Search for the cell housing the specified text and yield its [x, y] center coordinate. 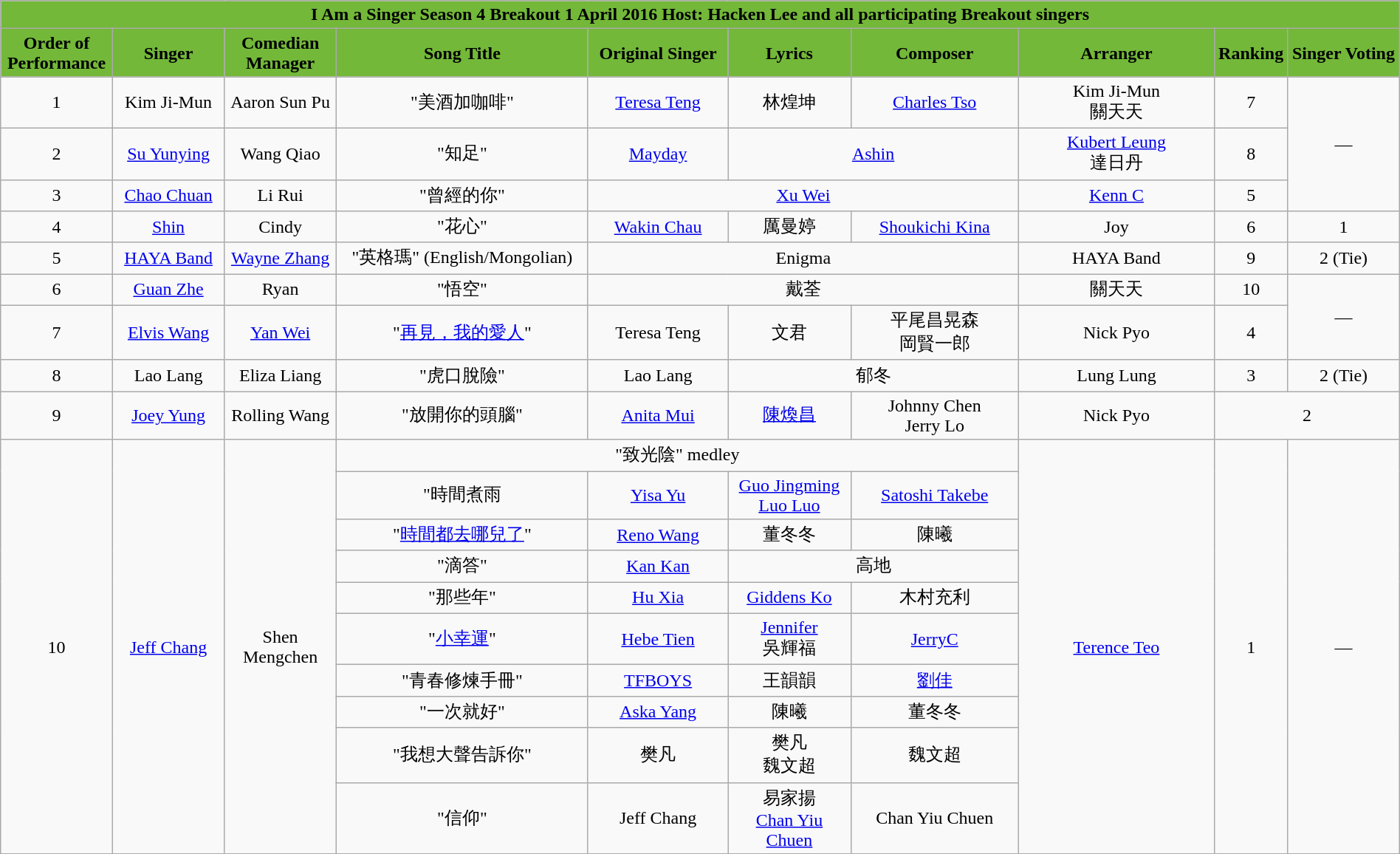
Enigma [803, 259]
Joy [1116, 228]
"我想大聲告訴你" [462, 755]
Guan Zhe [168, 290]
Wayne Zhang [281, 259]
Anita Mui [657, 415]
"花心" [462, 228]
Order of Performance [57, 53]
Terence Teo [1116, 647]
Wakin Chau [657, 228]
Ranking [1251, 53]
Satoshi Takebe [935, 495]
Elvis Wang [168, 332]
Rolling Wang [281, 415]
Hebe Tien [657, 639]
Shin [168, 228]
Aska Yang [657, 712]
Wang Qiao [281, 154]
"悟空" [462, 290]
郁冬 [874, 375]
Shoukichi Kina [935, 228]
"小幸運" [462, 639]
Kim Ji-Mun [168, 103]
樊凡 [657, 755]
"一次就好" [462, 712]
樊凡魏文超 [789, 755]
魏文超 [935, 755]
Composer [935, 53]
Kubert Leung達日丹 [1116, 154]
Yisa Yu [657, 495]
Lyrics [789, 53]
易家揚Chan Yiu Chuen [789, 819]
"曾經的你" [462, 195]
"虎口脫險" [462, 375]
Arranger [1116, 53]
Li Rui [281, 195]
Johnny ChenJerry Lo [935, 415]
"美酒加咖啡" [462, 103]
"英格瑪" (English/Mongolian) [462, 259]
高地 [874, 566]
I Am a Singer Season 4 Breakout 1 April 2016 Host: Hacken Lee and all participating Breakout singers [700, 15]
Lung Lung [1116, 375]
王韻韻 [789, 681]
Joey Yung [168, 415]
關天天 [1116, 290]
"時間煮雨 [462, 495]
Eliza Liang [281, 375]
Singer Voting [1344, 53]
林煌坤 [789, 103]
Original Singer [657, 53]
木村充利 [935, 598]
厲曼婷 [789, 228]
戴荃 [803, 290]
Ryan [281, 290]
"那些年" [462, 598]
"放開你的頭腦" [462, 415]
"滴答" [462, 566]
"再見，我的愛人" [462, 332]
Kim Ji-Mun關天天 [1116, 103]
Jennifer吳輝福 [789, 639]
Song Title [462, 53]
"致光陰" medley [677, 455]
Su Yunying [168, 154]
"信仰" [462, 819]
Comedian Manager [281, 53]
Kenn C [1116, 195]
Reno Wang [657, 535]
平尾昌晃森岡賢一郎 [935, 332]
Guo JingmingLuo Luo [789, 495]
Shen Mengchen [281, 647]
JerryC [935, 639]
Charles Tso [935, 103]
Aaron Sun Pu [281, 103]
Chan Yiu Chuen [935, 819]
文君 [789, 332]
陳煥昌 [789, 415]
Singer [168, 53]
Kan Kan [657, 566]
Ashin [874, 154]
Hu Xia [657, 598]
Xu Wei [803, 195]
Giddens Ko [789, 598]
"時間都去哪兒了" [462, 535]
Mayday [657, 154]
"知足" [462, 154]
TFBOYS [657, 681]
Cindy [281, 228]
劉佳 [935, 681]
Yan Wei [281, 332]
Chao Chuan [168, 195]
"青春修煉手冊" [462, 681]
